Identify which cell holds the provided text, then report its [x, y] central coordinate. 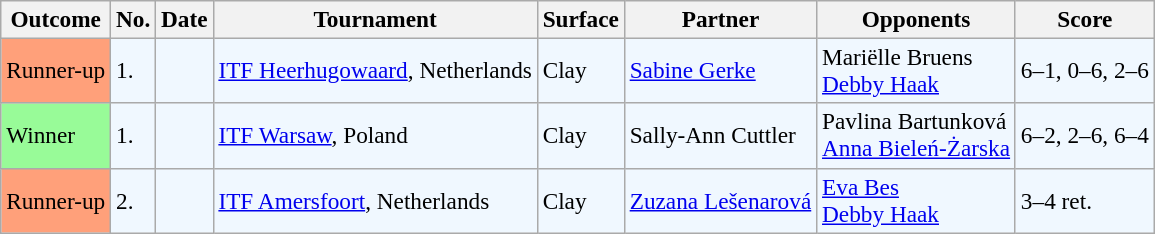
Eva Bes Debby Haak [916, 200]
Zuzana Lešenarová [720, 200]
Tournament [375, 19]
6–1, 0–6, 2–6 [1084, 70]
Partner [720, 19]
Outcome [56, 19]
3–4 ret. [1084, 200]
Sally-Ann Cuttler [720, 136]
6–2, 2–6, 6–4 [1084, 136]
ITF Warsaw, Poland [375, 136]
ITF Amersfoort, Netherlands [375, 200]
Mariëlle Bruens Debby Haak [916, 70]
Surface [580, 19]
Pavlina Bartunková Anna Bieleń-Żarska [916, 136]
Date [184, 19]
Winner [56, 136]
Sabine Gerke [720, 70]
No. [134, 19]
Opponents [916, 19]
Score [1084, 19]
ITF Heerhugowaard, Netherlands [375, 70]
2. [134, 200]
